Scan for the cell matching the given text and deliver its (X, Y) coordinate at center. 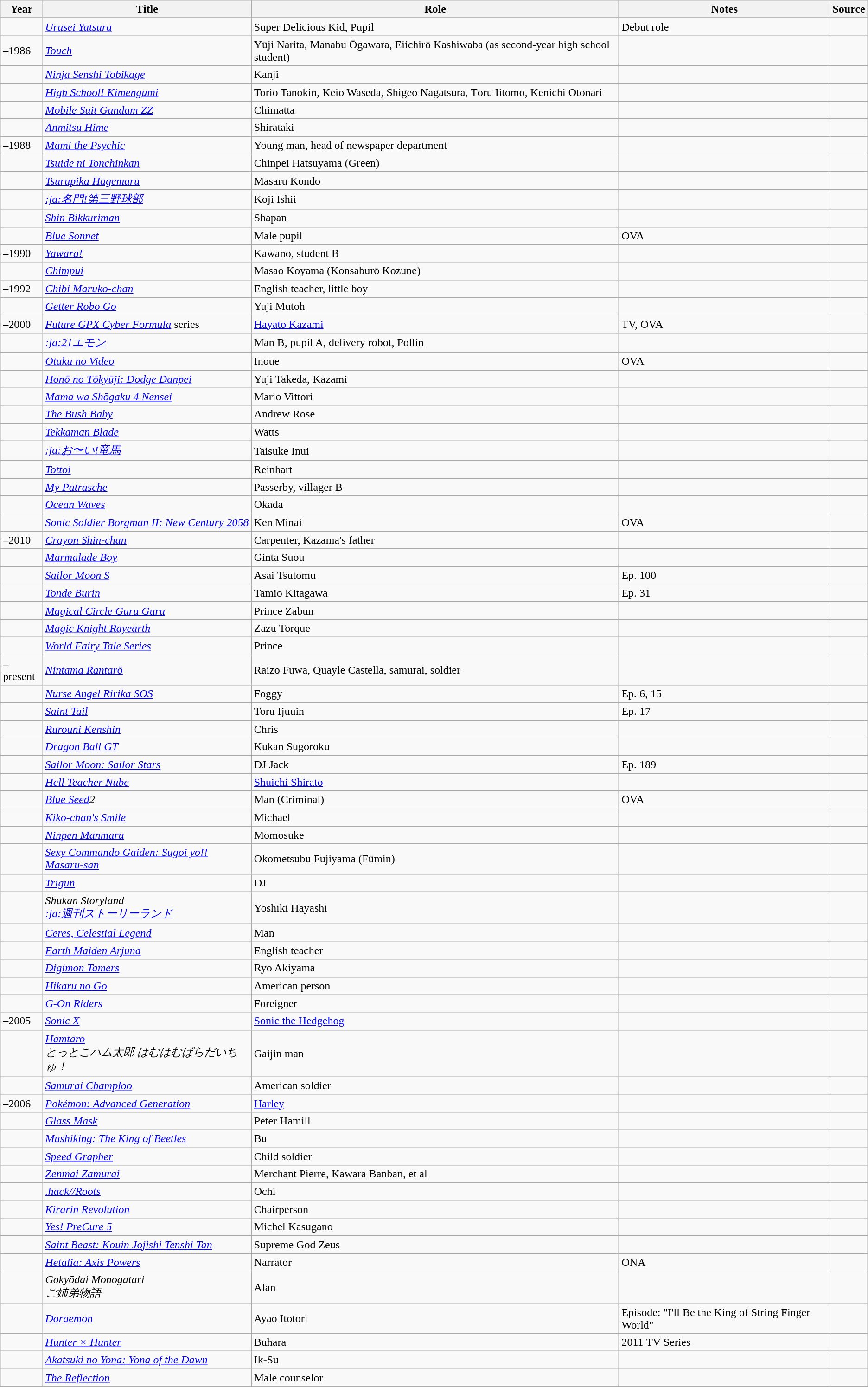
Young man, head of newspaper department (435, 145)
Future GPX Cyber Formula series (147, 324)
Prince Zabun (435, 610)
Crayon Shin-chan (147, 540)
Source (849, 9)
Toru Ijuuin (435, 712)
Ocean Waves (147, 505)
Kiko-chan's Smile (147, 817)
–2000 (21, 324)
Foggy (435, 694)
Man (435, 933)
:ja:21エモン (147, 342)
Sonic the Hedgehog (435, 1021)
Zazu Torque (435, 628)
Okada (435, 505)
Sonic Soldier Borgman II: New Century 2058 (147, 522)
American person (435, 986)
Reinhart (435, 469)
Shin Bikkuriman (147, 218)
Raizo Fuwa, Quayle Castella, samurai, soldier (435, 670)
Ep. 17 (724, 712)
–1992 (21, 289)
–2010 (21, 540)
Magic Knight Rayearth (147, 628)
Supreme God Zeus (435, 1245)
Dragon Ball GT (147, 747)
Tottoi (147, 469)
Taisuke Inui (435, 451)
Ginta Suou (435, 558)
Chris (435, 729)
Shapan (435, 218)
Blue Seed2 (147, 800)
DJ (435, 883)
–2006 (21, 1103)
My Patrasche (147, 487)
High School! Kimengumi (147, 92)
Harley (435, 1103)
DJ Jack (435, 764)
English teacher (435, 950)
Buhara (435, 1342)
Yoshiki Hayashi (435, 908)
Mushiking: The King of Beetles (147, 1138)
Masao Koyama (Konsaburō Kozune) (435, 271)
Doraemon (147, 1318)
Earth Maiden Arjuna (147, 950)
Tsuide ni Tonchinkan (147, 163)
Mama wa Shōgaku 4 Nensei (147, 397)
Sailor Moon: Sailor Stars (147, 764)
–1990 (21, 253)
Nurse Angel Ririka SOS (147, 694)
English teacher, little boy (435, 289)
Urusei Yatsura (147, 27)
Chinpei Hatsuyama (Green) (435, 163)
Yūji Narita, Manabu Ōgawara, Eiichirō Kashiwaba (as second-year high school student) (435, 51)
Tonde Burin (147, 593)
Blue Sonnet (147, 236)
Gokyōdai Monogatariご姉弟物語 (147, 1287)
Ninpen Manmaru (147, 835)
Marmalade Boy (147, 558)
Asai Tsutomu (435, 575)
Okometsubu Fujiyama (Fūmin) (435, 859)
Getter Robo Go (147, 306)
Pokémon: Advanced Generation (147, 1103)
Gaijin man (435, 1053)
Speed Grapher (147, 1156)
Saint Tail (147, 712)
Title (147, 9)
–2005 (21, 1021)
Carpenter, Kazama's father (435, 540)
ONA (724, 1262)
Chairperson (435, 1209)
Momosuke (435, 835)
Tsurupika Hagemaru (147, 180)
Passerby, villager B (435, 487)
Ep. 6, 15 (724, 694)
Prince (435, 646)
Shirataki (435, 128)
Kirarin Revolution (147, 1209)
Ryo Akiyama (435, 968)
Ayao Itotori (435, 1318)
Hunter × Hunter (147, 1342)
Ceres, Celestial Legend (147, 933)
Inoue (435, 361)
Notes (724, 9)
Anmitsu Hime (147, 128)
Episode: "I'll Be the King of String Finger World" (724, 1318)
Watts (435, 432)
Chimatta (435, 110)
:ja:名門!第三野球部 (147, 199)
Yuji Mutoh (435, 306)
Magical Circle Guru Guru (147, 610)
Kawano, student B (435, 253)
The Reflection (147, 1378)
Sonic X (147, 1021)
–present (21, 670)
Man (Criminal) (435, 800)
Masaru Kondo (435, 180)
Trigun (147, 883)
Ochi (435, 1192)
Shuichi Shirato (435, 782)
Year (21, 9)
Koji Ishii (435, 199)
Mami the Psychic (147, 145)
2011 TV Series (724, 1342)
Samurai Champloo (147, 1085)
Michael (435, 817)
Hetalia: Axis Powers (147, 1262)
Merchant Pierre, Kawara Banban, et al (435, 1174)
Kanji (435, 75)
Rurouni Kenshin (147, 729)
Andrew Rose (435, 414)
Ninja Senshi Tobikage (147, 75)
World Fairy Tale Series (147, 646)
Child soldier (435, 1156)
Hamtaroとっとこハム太郎 はむはむぱらだいちゅ！ (147, 1053)
Chimpui (147, 271)
Torio Tanokin, Keio Waseda, Shigeo Nagatsura, Tōru Iitomo, Kenichi Otonari (435, 92)
Super Delicious Kid, Pupil (435, 27)
:ja:お〜い!竜馬 (147, 451)
Ep. 31 (724, 593)
Sexy Commando Gaiden: Sugoi yo!! Masaru-san (147, 859)
Mobile Suit Gundam ZZ (147, 110)
Bu (435, 1138)
Role (435, 9)
Yes! PreCure 5 (147, 1227)
TV, OVA (724, 324)
Yuji Takeda, Kazami (435, 379)
Alan (435, 1287)
Shukan Storyland:ja:週刊ストーリーランド (147, 908)
Man B, pupil A, delivery robot, Pollin (435, 342)
Tamio Kitagawa (435, 593)
Hikaru no Go (147, 986)
Male pupil (435, 236)
Michel Kasugano (435, 1227)
American soldier (435, 1085)
Hell Teacher Nube (147, 782)
The Bush Baby (147, 414)
Nintama Rantarō (147, 670)
Narrator (435, 1262)
Debut role (724, 27)
.hack//Roots (147, 1192)
Hayato Kazami (435, 324)
Peter Hamill (435, 1121)
–1986 (21, 51)
Ep. 189 (724, 764)
Kukan Sugoroku (435, 747)
Ken Minai (435, 522)
Digimon Tamers (147, 968)
Glass Mask (147, 1121)
Mario Vittori (435, 397)
Honō no Tōkyūji: Dodge Danpei (147, 379)
Sailor Moon S (147, 575)
G-On Riders (147, 1003)
Zenmai Zamurai (147, 1174)
Yawara! (147, 253)
Touch (147, 51)
Akatsuki no Yona: Yona of the Dawn (147, 1360)
Saint Beast: Kouin Jojishi Tenshi Tan (147, 1245)
Male counselor (435, 1378)
Tekkaman Blade (147, 432)
Ik-Su (435, 1360)
Foreigner (435, 1003)
Ep. 100 (724, 575)
Chibi Maruko-chan (147, 289)
–1988 (21, 145)
Otaku no Video (147, 361)
